Search for the cell housing the specified text and yield its [x, y] center coordinate. 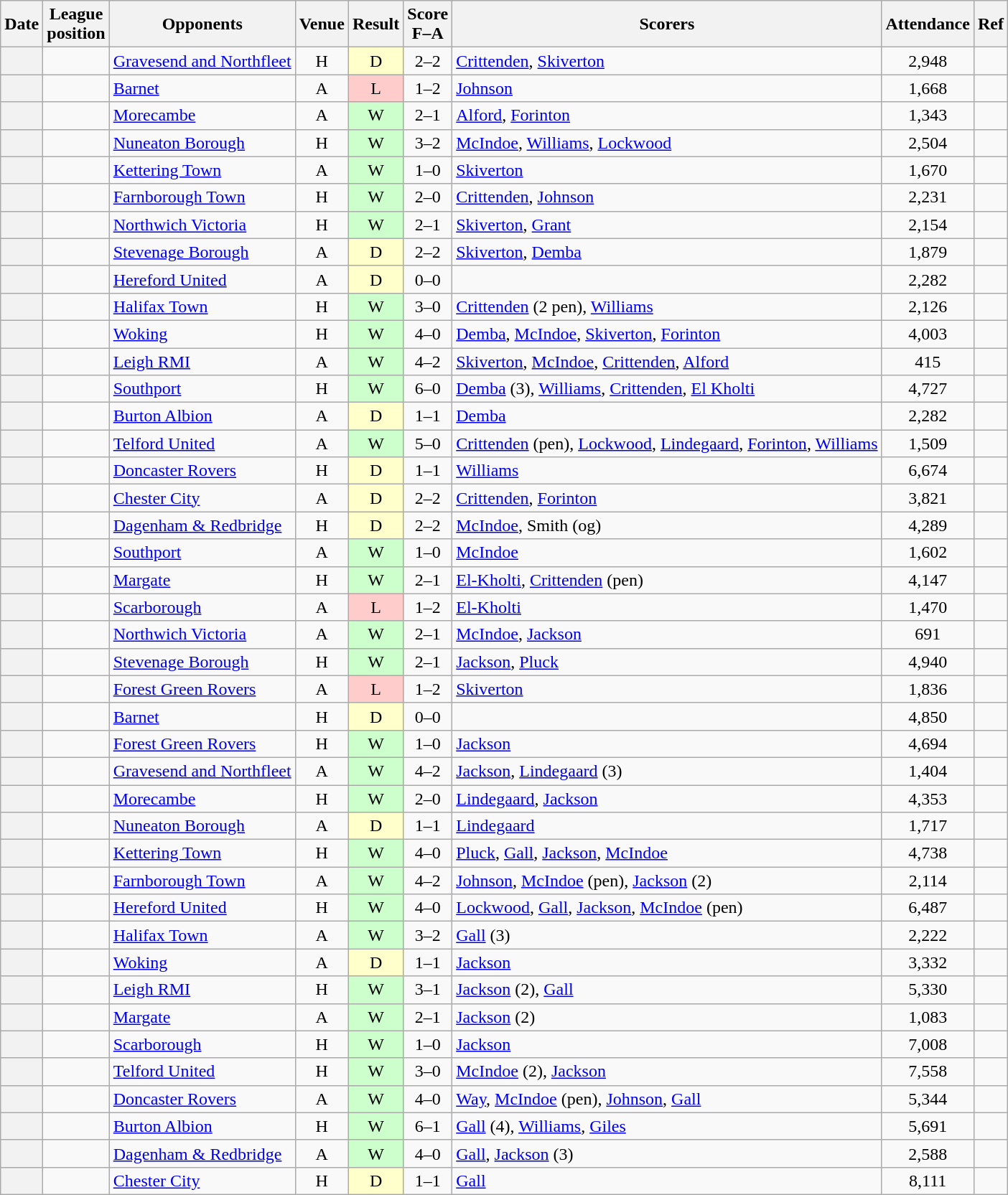
4,003 [928, 334]
Demba [667, 416]
5,691 [928, 1126]
Gall [667, 1181]
Leagueposition [76, 24]
Jackson (2) [667, 1017]
Crittenden, Johnson [667, 197]
Demba (3), Williams, Crittenden, El Kholti [667, 389]
Johnson [667, 88]
Alford, Forinton [667, 116]
Scorers [667, 24]
Way, McIndoe (pen), Johnson, Gall [667, 1099]
Gall, Jackson (3) [667, 1153]
1,470 [928, 607]
McIndoe, Smith (og) [667, 525]
1,343 [928, 116]
Skiverton, McIndoe, Crittenden, Alford [667, 361]
4,694 [928, 744]
Pluck, Gall, Jackson, McIndoe [667, 853]
4,850 [928, 716]
691 [928, 634]
El-Kholti [667, 607]
Lindegaard, Jackson [667, 799]
6–0 [428, 389]
Skiverton, Grant [667, 225]
Crittenden (2 pen), Williams [667, 306]
4,147 [928, 580]
1,836 [928, 689]
McIndoe, Williams, Lockwood [667, 143]
1,717 [928, 826]
McIndoe, Jackson [667, 634]
2,126 [928, 306]
Attendance [928, 24]
4,738 [928, 853]
Johnson, McIndoe (pen), Jackson (2) [667, 881]
5–0 [428, 444]
1,083 [928, 1017]
2,231 [928, 197]
4,289 [928, 525]
2,154 [928, 225]
Lindegaard [667, 826]
McIndoe (2), Jackson [667, 1072]
1,668 [928, 88]
8,111 [928, 1181]
Skiverton, Demba [667, 252]
El-Kholti, Crittenden (pen) [667, 580]
Crittenden (pen), Lockwood, Lindegaard, Forinton, Williams [667, 444]
Crittenden, Forinton [667, 498]
3,332 [928, 962]
7,558 [928, 1072]
Crittenden, Skiverton [667, 61]
Demba, McIndoe, Skiverton, Forinton [667, 334]
Jackson, Lindegaard (3) [667, 771]
Result [375, 24]
6,487 [928, 908]
2,588 [928, 1153]
Gall (3) [667, 935]
6–1 [428, 1126]
1,602 [928, 553]
Date [22, 24]
4,727 [928, 389]
1,404 [928, 771]
2,114 [928, 881]
4,353 [928, 799]
ScoreF–A [428, 24]
3–1 [428, 990]
5,344 [928, 1099]
Ref [991, 24]
7,008 [928, 1044]
2,504 [928, 143]
Opponents [202, 24]
6,674 [928, 471]
2,222 [928, 935]
McIndoe [667, 553]
5,330 [928, 990]
Jackson, Pluck [667, 662]
Williams [667, 471]
415 [928, 361]
Lockwood, Gall, Jackson, McIndoe (pen) [667, 908]
2,948 [928, 61]
4,940 [928, 662]
3,821 [928, 498]
Venue [322, 24]
Gall (4), Williams, Giles [667, 1126]
1,670 [928, 170]
1,509 [928, 444]
1,879 [928, 252]
Jackson (2), Gall [667, 990]
